Output the (X, Y) coordinate of the center of the cell containing the given text.  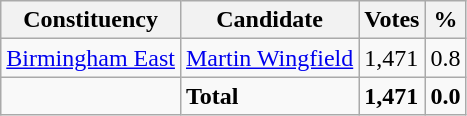
Constituency (91, 20)
Total (269, 96)
% (446, 20)
Votes (392, 20)
0.8 (446, 58)
Candidate (269, 20)
Martin Wingfield (269, 58)
Birmingham East (91, 58)
0.0 (446, 96)
